Extract the (X, Y) coordinate from the center of the cell holding the provided text.  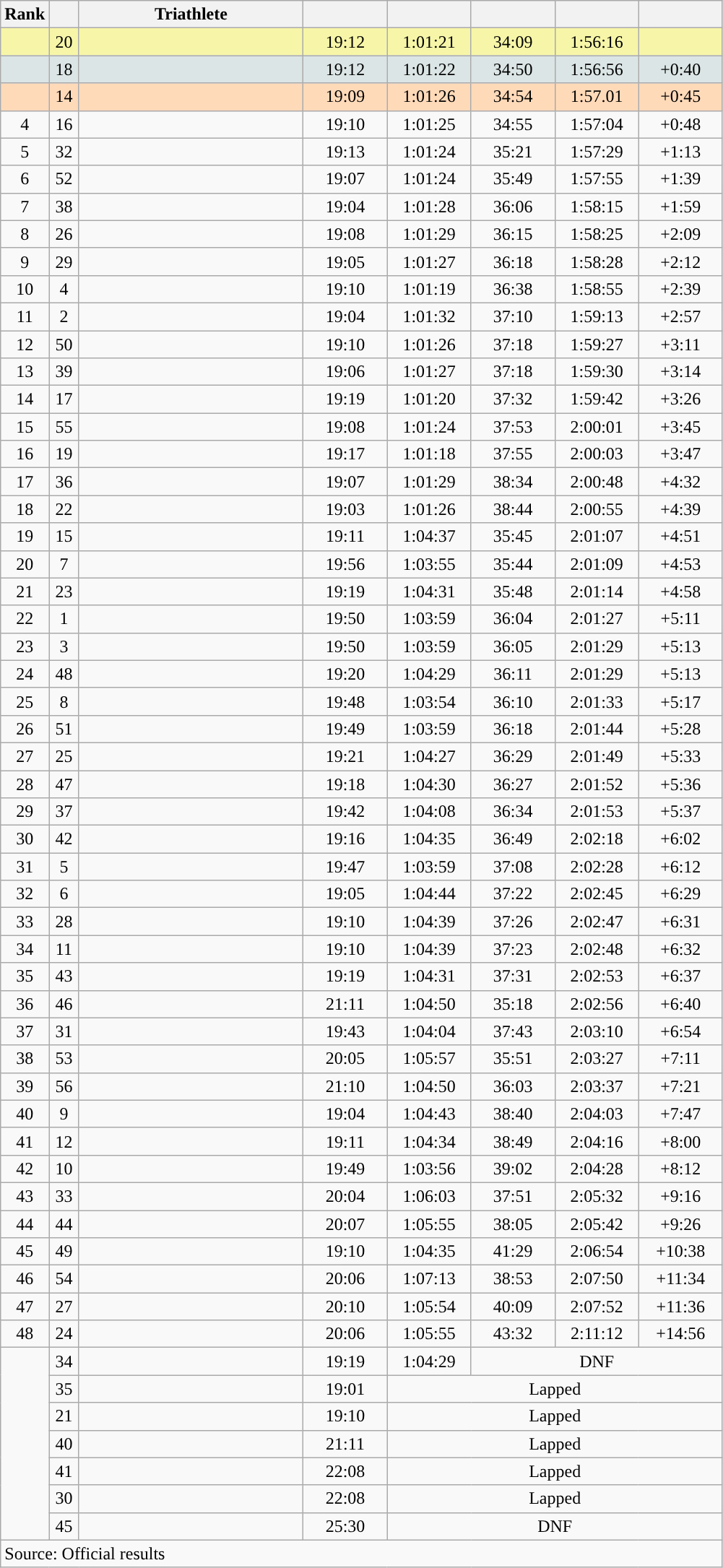
21:10 (345, 1086)
37:43 (513, 1031)
+5:36 (680, 784)
Rank (25, 14)
2:06:54 (597, 1252)
+8:00 (680, 1141)
1:58:28 (597, 261)
19:21 (345, 756)
36:38 (513, 289)
37:23 (513, 949)
38:44 (513, 509)
19:47 (345, 867)
+3:11 (680, 345)
+0:40 (680, 69)
2:03:27 (597, 1059)
37:10 (513, 316)
+6:54 (680, 1031)
36:06 (513, 207)
1:04:37 (429, 537)
36:05 (513, 646)
2:01:52 (597, 784)
40:09 (513, 1307)
19:01 (345, 1389)
19:20 (345, 674)
1:59:42 (597, 399)
1 (64, 619)
2:02:48 (597, 949)
19:16 (345, 839)
19:17 (345, 454)
2:02:56 (597, 1004)
38:34 (513, 482)
+9:16 (680, 1196)
36:10 (513, 701)
56 (64, 1086)
19:06 (345, 372)
37:51 (513, 1196)
36:49 (513, 839)
+5:11 (680, 619)
+2:39 (680, 289)
1:01:20 (429, 399)
2:03:10 (597, 1031)
1:59:30 (597, 372)
+0:45 (680, 97)
2:03:37 (597, 1086)
1:04:30 (429, 784)
1:01:28 (429, 207)
+5:17 (680, 701)
35:48 (513, 592)
2 (64, 316)
2:02:45 (597, 894)
+4:58 (680, 592)
19:48 (345, 701)
+7:47 (680, 1114)
1:06:03 (429, 1196)
+3:45 (680, 427)
+5:28 (680, 729)
50 (64, 345)
2:04:03 (597, 1114)
19:43 (345, 1031)
+6:29 (680, 894)
+1:39 (680, 179)
2:02:47 (597, 922)
19:56 (345, 564)
37:26 (513, 922)
1:59:13 (597, 316)
38:53 (513, 1279)
37:31 (513, 976)
+11:34 (680, 1279)
Triathlete (191, 14)
36:11 (513, 674)
34:09 (513, 42)
+2:12 (680, 261)
1:01:22 (429, 69)
1:05:57 (429, 1059)
34:55 (513, 124)
2:11:12 (597, 1334)
+2:09 (680, 234)
35:51 (513, 1059)
+7:21 (680, 1086)
37:55 (513, 454)
2:01:27 (597, 619)
+4:51 (680, 537)
+8:12 (680, 1169)
35:21 (513, 152)
2:00:55 (597, 509)
+6:12 (680, 867)
43:32 (513, 1334)
1:04:43 (429, 1114)
1:58:25 (597, 234)
1:01:32 (429, 316)
1:57:04 (597, 124)
35:49 (513, 179)
13 (25, 372)
38:05 (513, 1224)
+4:32 (680, 482)
37:32 (513, 399)
1:03:54 (429, 701)
1:04:04 (429, 1031)
1:04:08 (429, 812)
+3:14 (680, 372)
+4:39 (680, 509)
41:29 (513, 1252)
+11:36 (680, 1307)
1:03:56 (429, 1169)
1:56:16 (597, 42)
36:29 (513, 756)
+5:37 (680, 812)
+14:56 (680, 1334)
2:05:42 (597, 1224)
37:53 (513, 427)
2:02:18 (597, 839)
1:01:18 (429, 454)
1:01:21 (429, 42)
2:02:28 (597, 867)
2:01:49 (597, 756)
1:04:27 (429, 756)
1:04:34 (429, 1141)
1:03:55 (429, 564)
+6:02 (680, 839)
20:07 (345, 1224)
53 (64, 1059)
38:49 (513, 1141)
36:27 (513, 784)
20:10 (345, 1307)
3 (64, 646)
49 (64, 1252)
+9:26 (680, 1224)
52 (64, 179)
2:00:01 (597, 427)
+2:57 (680, 316)
1:57:55 (597, 179)
2:00:03 (597, 454)
35:44 (513, 564)
36:15 (513, 234)
1:01:19 (429, 289)
35:45 (513, 537)
+1:59 (680, 207)
2:01:44 (597, 729)
2:01:09 (597, 564)
38:40 (513, 1114)
19:03 (345, 509)
+10:38 (680, 1252)
+7:11 (680, 1059)
+3:47 (680, 454)
54 (64, 1279)
2:01:33 (597, 701)
2:02:53 (597, 976)
2:01:14 (597, 592)
2:04:28 (597, 1169)
+0:48 (680, 124)
25:30 (345, 1526)
34:54 (513, 97)
19:13 (345, 152)
36:03 (513, 1086)
19:09 (345, 97)
+6:31 (680, 922)
55 (64, 427)
36:04 (513, 619)
36:34 (513, 812)
+6:37 (680, 976)
34:50 (513, 69)
39:02 (513, 1169)
1:04:44 (429, 894)
19:42 (345, 812)
1:05:54 (429, 1307)
1:57.01 (597, 97)
1:01:25 (429, 124)
+6:32 (680, 949)
19:18 (345, 784)
1:58:55 (597, 289)
20:05 (345, 1059)
2:05:32 (597, 1196)
37:08 (513, 867)
2:00:48 (597, 482)
51 (64, 729)
+4:53 (680, 564)
37:22 (513, 894)
1:07:13 (429, 1279)
1:58:15 (597, 207)
+6:40 (680, 1004)
2:07:52 (597, 1307)
1:57:29 (597, 152)
20:04 (345, 1196)
Source: Official results (362, 1554)
2:04:16 (597, 1141)
1:56:56 (597, 69)
2:01:53 (597, 812)
35:18 (513, 1004)
+5:33 (680, 756)
+3:26 (680, 399)
2:01:07 (597, 537)
1:59:27 (597, 345)
+1:13 (680, 152)
2:07:50 (597, 1279)
